Determine the [X, Y] coordinate at the center of the cell enclosing the given text.  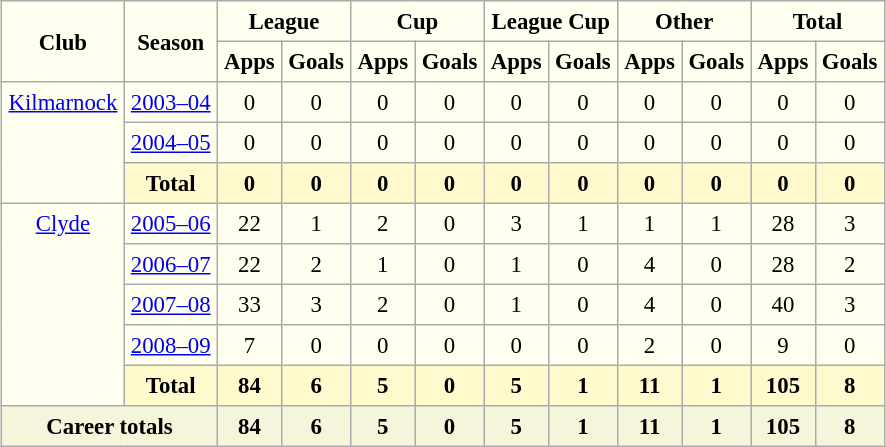
9 [783, 345]
40 [783, 304]
Career totals [110, 426]
League Cup [550, 21]
2004–05 [170, 142]
Season [170, 42]
2008–09 [170, 345]
League [284, 21]
2003–04 [170, 102]
Club [63, 42]
2007–08 [170, 304]
Kilmarnock [63, 143]
7 [249, 345]
Other [684, 21]
2006–07 [170, 264]
33 [249, 304]
Cup [418, 21]
2005–06 [170, 223]
Clyde [63, 304]
